Scan for the cell matching the given text and deliver its [x, y] coordinate at center. 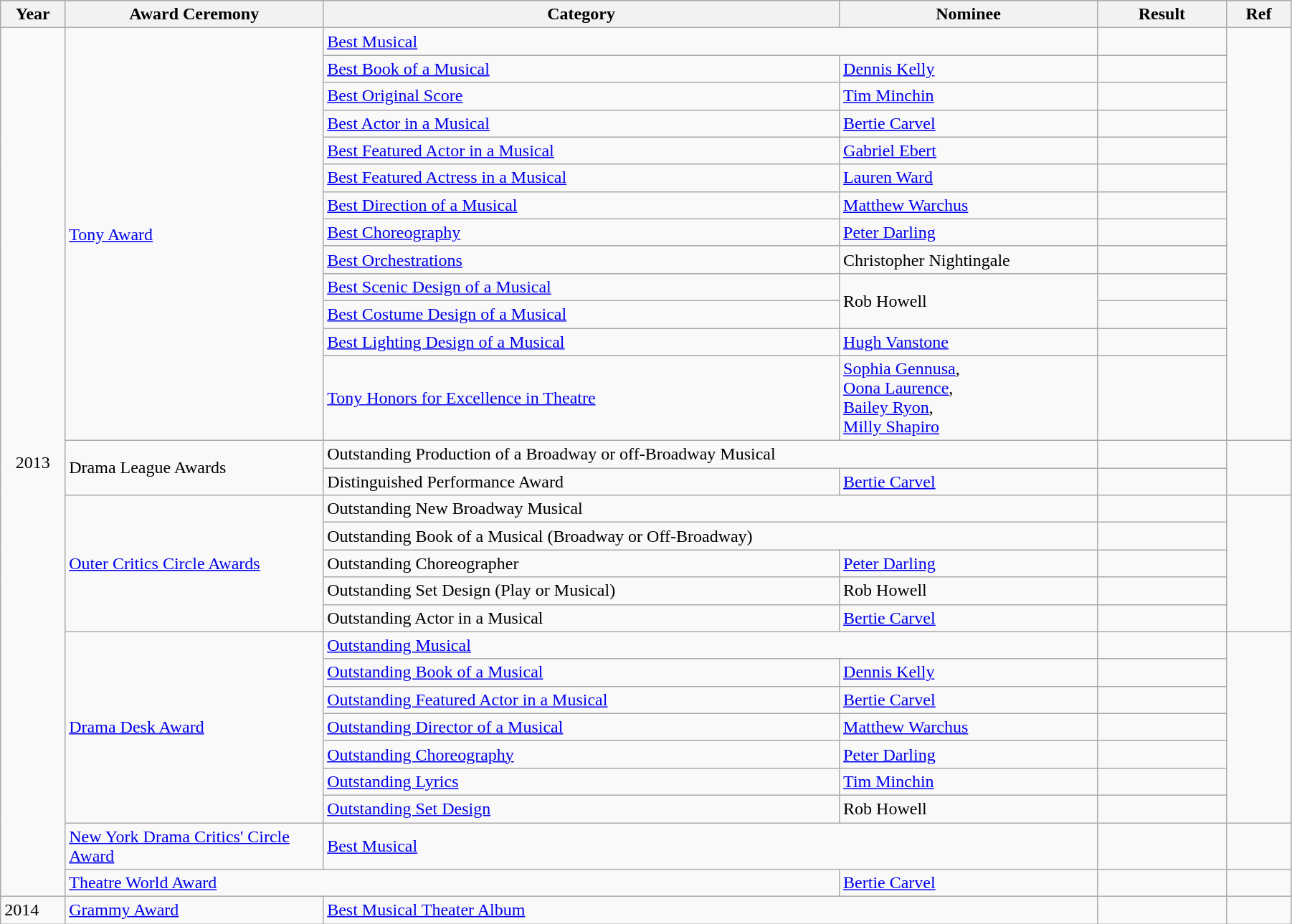
Lauren Ward [969, 178]
Best Scenic Design of a Musical [581, 287]
Best Choreography [581, 232]
Outstanding New Broadway Musical [711, 509]
Gabriel Ebert [969, 151]
Outstanding Actor in a Musical [581, 618]
Tony Honors for Excellence in Theatre [581, 399]
Category [581, 14]
Year [33, 14]
Christopher Nightingale [969, 259]
New York Drama Critics' Circle Award [194, 846]
Best Direction of a Musical [581, 205]
2014 [33, 910]
2013 [33, 462]
Outstanding Book of a Musical (Broadway or Off-Broadway) [711, 536]
Best Lighting Design of a Musical [581, 342]
Sophia Gennusa,Oona Laurence,Bailey Ryon,Milly Shapiro [969, 399]
Theatre World Award [452, 883]
Best Orchestrations [581, 259]
Ref [1258, 14]
Outstanding Set Design [581, 809]
Outstanding Book of a Musical [581, 672]
Outstanding Musical [711, 645]
Grammy Award [194, 910]
Award Ceremony [194, 14]
Result [1162, 14]
Best Actor in a Musical [581, 123]
Drama Desk Award [194, 727]
Best Featured Actor in a Musical [581, 151]
Hugh Vanstone [969, 342]
Outstanding Set Design (Play or Musical) [581, 591]
Best Musical Theater Album [711, 910]
Outstanding Choreographer [581, 563]
Outstanding Lyrics [581, 781]
Best Featured Actress in a Musical [581, 178]
Nominee [969, 14]
Best Original Score [581, 96]
Outer Critics Circle Awards [194, 563]
Best Costume Design of a Musical [581, 314]
Tony Award [194, 234]
Outstanding Featured Actor in a Musical [581, 700]
Outstanding Choreography [581, 754]
Outstanding Production of a Broadway or off-Broadway Musical [711, 454]
Distinguished Performance Award [581, 482]
Best Book of a Musical [581, 69]
Outstanding Director of a Musical [581, 727]
Drama League Awards [194, 468]
